For the text-containing cell, return its midpoint in (X, Y) coordinate format. 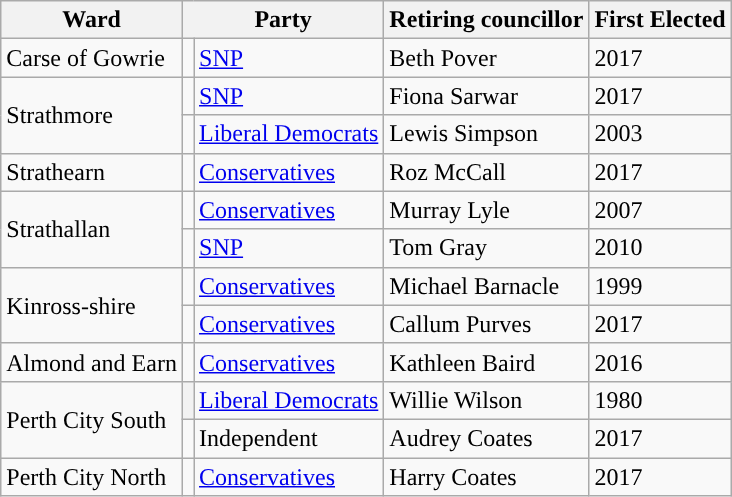
Fiona Sarwar (486, 96)
Perth City North (92, 477)
1999 (660, 286)
2003 (660, 134)
Party (282, 20)
Strathallan (92, 229)
Beth Pover (486, 58)
2007 (660, 210)
2016 (660, 362)
2010 (660, 248)
Michael Barnacle (486, 286)
Kathleen Baird (486, 362)
Almond and Earn (92, 362)
Callum Purves (486, 324)
Kinross-shire (92, 305)
Strathearn (92, 172)
Independent (289, 438)
Tom Gray (486, 248)
Murray Lyle (486, 210)
Audrey Coates (486, 438)
First Elected (660, 20)
Ward (92, 20)
Lewis Simpson (486, 134)
1980 (660, 400)
Retiring councillor (486, 20)
Harry Coates (486, 477)
Perth City South (92, 419)
Willie Wilson (486, 400)
Strathmore (92, 115)
Roz McCall (486, 172)
Carse of Gowrie (92, 58)
